Output the [X, Y] coordinate of the center of the cell containing the given text.  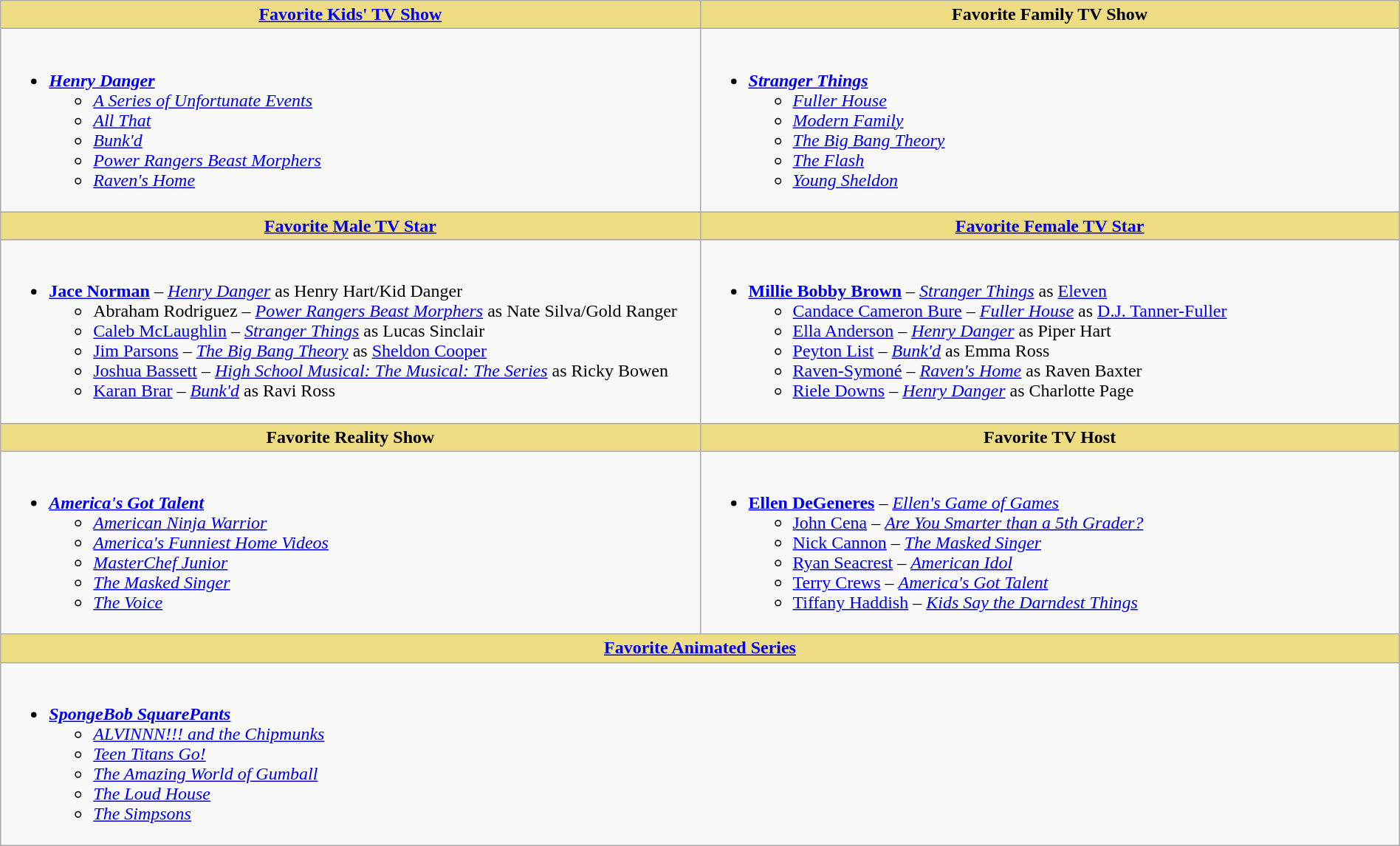
Favorite Family TV Show [1050, 15]
Favorite Kids' TV Show [350, 15]
America's Got TalentAmerican Ninja WarriorAmerica's Funniest Home VideosMasterChef JuniorThe Masked SingerThe Voice [350, 543]
Favorite Female TV Star [1050, 226]
SpongeBob SquarePantsALVINNN!!! and the ChipmunksTeen Titans Go!The Amazing World of GumballThe Loud HouseThe Simpsons [700, 754]
Favorite Male TV Star [350, 226]
Favorite Animated Series [700, 648]
Favorite TV Host [1050, 437]
Stranger ThingsFuller HouseModern FamilyThe Big Bang TheoryThe FlashYoung Sheldon [1050, 120]
Henry DangerA Series of Unfortunate EventsAll ThatBunk'dPower Rangers Beast MorphersRaven's Home [350, 120]
Favorite Reality Show [350, 437]
